Pinpoint the cell where the given text exists, returning its [X, Y] midpoint coordinate. 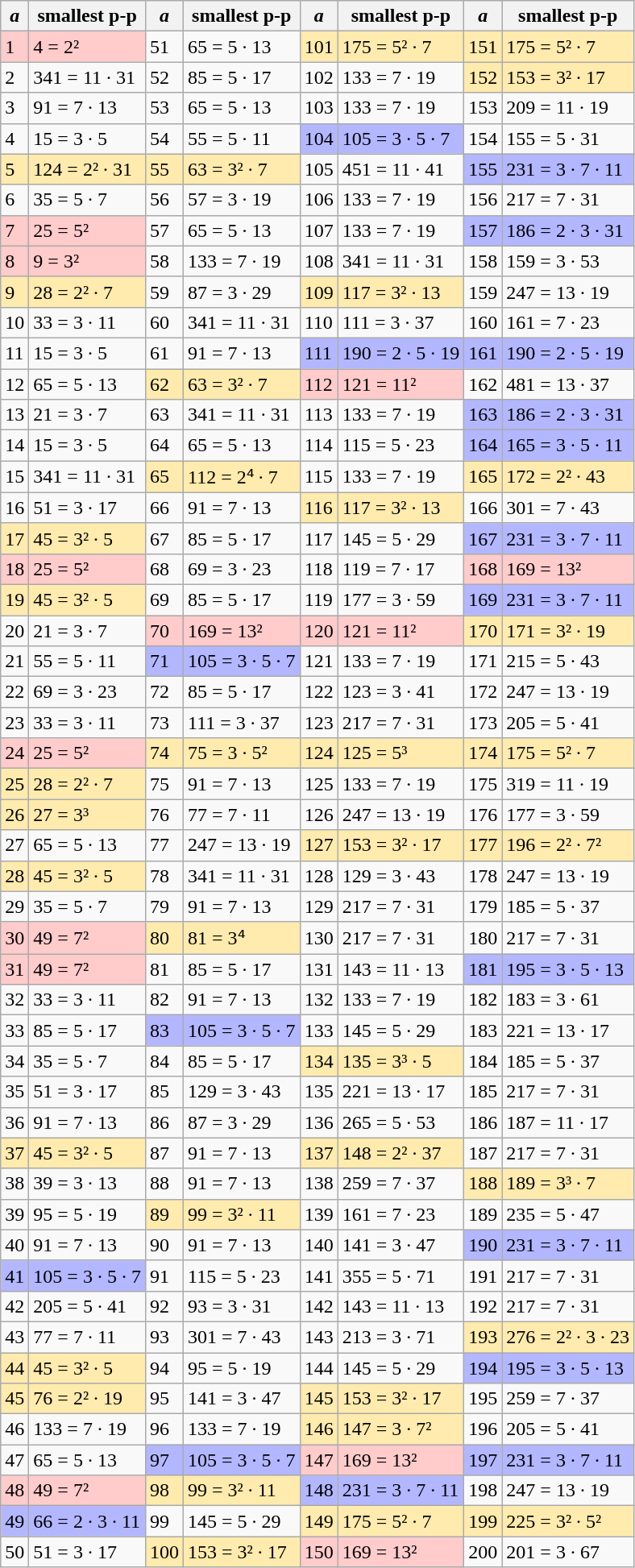
146 [319, 1429]
196 = 2² · 7² [568, 845]
52 [164, 77]
105 [319, 169]
171 = 3² · 19 [568, 631]
139 [319, 1214]
188 [484, 1184]
123 [319, 723]
85 [164, 1092]
129 [319, 906]
79 [164, 906]
198 [484, 1491]
124 = 2² · 31 [87, 169]
4 = 2² [87, 47]
147 [319, 1460]
160 [484, 322]
44 [15, 1367]
70 [164, 631]
112 = 2⁴ · 7 [242, 477]
144 [319, 1367]
177 [484, 845]
355 = 5 · 71 [401, 1276]
7 [15, 230]
40 [15, 1245]
16 [15, 508]
54 [164, 139]
197 [484, 1460]
22 [15, 692]
164 [484, 446]
131 [319, 969]
133 [319, 1031]
38 [15, 1184]
194 [484, 1367]
119 = 7 · 17 [401, 569]
9 = 3² [87, 261]
41 [15, 1276]
82 [164, 1000]
92 [164, 1306]
3 [15, 108]
11 [15, 353]
56 [164, 200]
169 [484, 599]
87 [164, 1153]
174 [484, 753]
5 [15, 169]
138 [319, 1184]
107 [319, 230]
83 [164, 1031]
36 [15, 1122]
61 [164, 353]
108 [319, 261]
47 [15, 1460]
182 [484, 1000]
81 = 3⁴ [242, 938]
10 [15, 322]
126 [319, 815]
183 [484, 1031]
153 [484, 108]
191 [484, 1276]
201 = 3 · 67 [568, 1552]
148 = 2² · 37 [401, 1153]
125 [319, 784]
9 [15, 292]
151 [484, 47]
193 [484, 1337]
118 [319, 569]
88 [164, 1184]
134 [319, 1061]
265 = 5 · 53 [401, 1122]
172 = 2² · 43 [568, 477]
180 [484, 938]
30 [15, 938]
158 [484, 261]
50 [15, 1552]
157 [484, 230]
97 [164, 1460]
172 [484, 692]
155 = 5 · 31 [568, 139]
21 [15, 662]
186 [484, 1122]
96 [164, 1429]
103 [319, 108]
140 [319, 1245]
102 [319, 77]
122 [319, 692]
51 [164, 47]
20 [15, 631]
69 [164, 599]
17 [15, 538]
179 [484, 906]
28 [15, 876]
190 [484, 1245]
137 [319, 1153]
33 [15, 1031]
162 [484, 384]
127 [319, 845]
192 [484, 1306]
187 = 11 · 17 [568, 1122]
90 [164, 1245]
74 [164, 753]
104 [319, 139]
15 [15, 477]
114 [319, 446]
319 = 11 · 19 [568, 784]
196 [484, 1429]
155 [484, 169]
27 [15, 845]
106 [319, 200]
55 [164, 169]
161 [484, 353]
215 = 5 · 43 [568, 662]
76 = 2² · 19 [87, 1399]
163 [484, 415]
98 [164, 1491]
39 [15, 1214]
451 = 11 · 41 [401, 169]
113 [319, 415]
189 = 3³ · 7 [568, 1184]
4 [15, 139]
73 [164, 723]
2 [15, 77]
6 [15, 200]
67 [164, 538]
89 [164, 1214]
147 = 3 · 7² [401, 1429]
166 [484, 508]
101 [319, 47]
100 [164, 1552]
125 = 5³ [401, 753]
43 [15, 1337]
37 [15, 1153]
26 [15, 815]
93 [164, 1337]
29 [15, 906]
65 [164, 477]
46 [15, 1429]
60 [164, 322]
150 [319, 1552]
165 = 3 · 5 · 11 [568, 446]
48 [15, 1491]
235 = 5 · 47 [568, 1214]
109 [319, 292]
168 [484, 569]
39 = 3 · 13 [87, 1184]
152 [484, 77]
183 = 3 · 61 [568, 1000]
62 [164, 384]
132 [319, 1000]
119 [319, 599]
64 [164, 446]
165 [484, 477]
178 [484, 876]
185 [484, 1092]
156 [484, 200]
148 [319, 1491]
176 [484, 815]
111 [319, 353]
159 [484, 292]
115 [319, 477]
145 [319, 1399]
42 [15, 1306]
12 [15, 384]
136 [319, 1122]
200 [484, 1552]
24 [15, 753]
209 = 11 · 19 [568, 108]
68 [164, 569]
27 = 3³ [87, 815]
35 [15, 1092]
76 [164, 815]
94 [164, 1367]
45 [15, 1399]
181 [484, 969]
175 [484, 784]
59 [164, 292]
120 [319, 631]
189 [484, 1214]
80 [164, 938]
1 [15, 47]
8 [15, 261]
86 [164, 1122]
99 [164, 1521]
91 [164, 1276]
66 [164, 508]
135 = 3³ · 5 [401, 1061]
77 [164, 845]
19 [15, 599]
25 [15, 784]
31 [15, 969]
213 = 3 · 71 [401, 1337]
130 [319, 938]
173 [484, 723]
187 [484, 1153]
128 [319, 876]
276 = 2² · 3 · 23 [568, 1337]
141 [319, 1276]
199 [484, 1521]
112 [319, 384]
225 = 3² · 5² [568, 1521]
93 = 3 · 31 [242, 1306]
116 [319, 508]
159 = 3 · 53 [568, 261]
123 = 3 · 41 [401, 692]
84 [164, 1061]
71 [164, 662]
66 = 2 · 3 · 11 [87, 1521]
167 [484, 538]
78 [164, 876]
81 [164, 969]
135 [319, 1092]
13 [15, 415]
18 [15, 569]
58 [164, 261]
481 = 13 · 37 [568, 384]
154 [484, 139]
57 [164, 230]
121 [319, 662]
142 [319, 1306]
149 [319, 1521]
14 [15, 446]
23 [15, 723]
171 [484, 662]
95 [164, 1399]
32 [15, 1000]
117 [319, 538]
72 [164, 692]
53 [164, 108]
57 = 3 · 19 [242, 200]
34 [15, 1061]
143 [319, 1337]
170 [484, 631]
63 [164, 415]
49 [15, 1521]
110 [319, 322]
75 = 3 · 5² [242, 753]
75 [164, 784]
195 [484, 1399]
184 [484, 1061]
124 [319, 753]
